From the cell containing the given text, extract its center point as [x, y] coordinate. 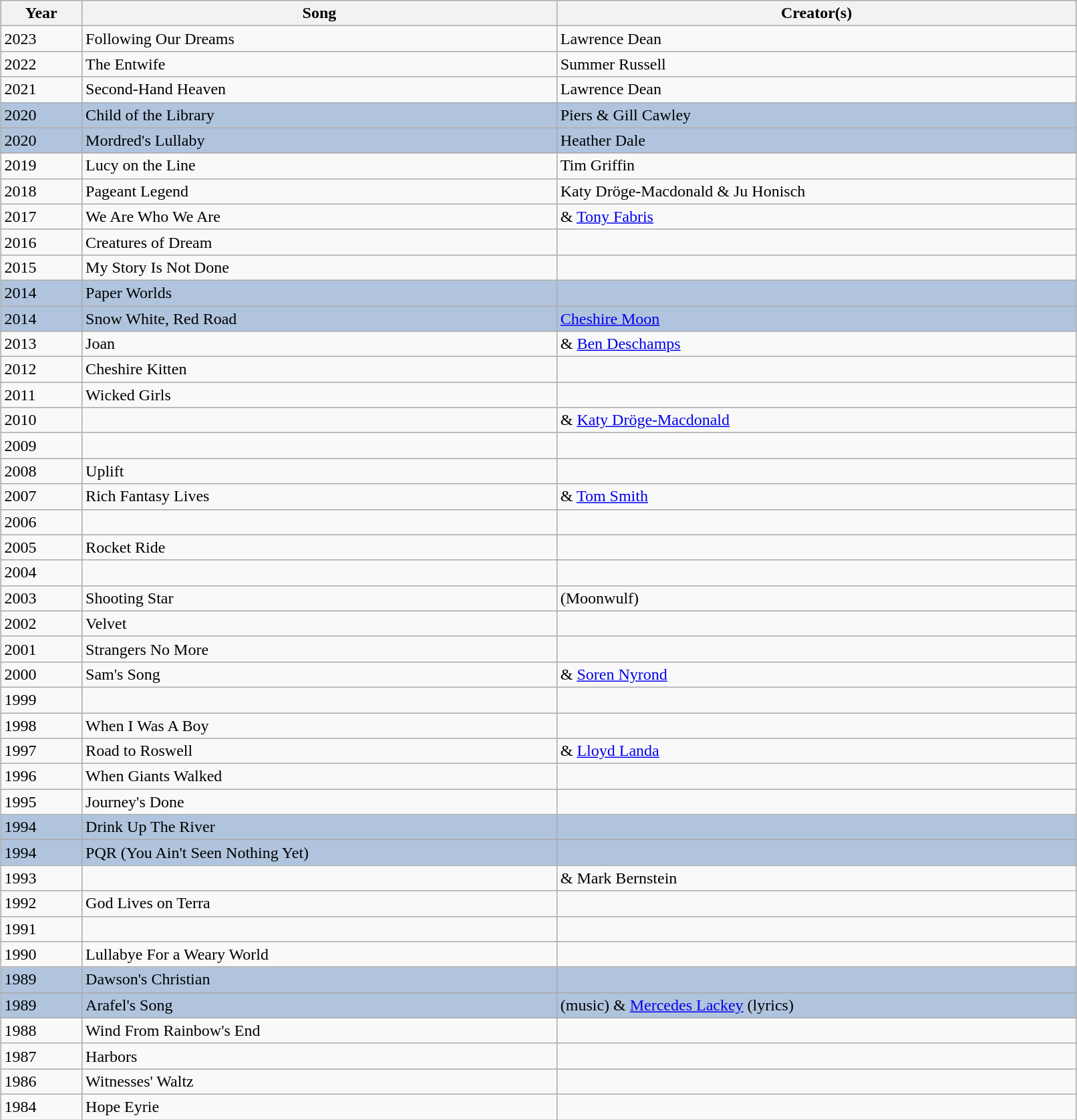
2022 [41, 64]
2006 [41, 522]
2013 [41, 344]
2019 [41, 166]
2018 [41, 191]
& Tom Smith [816, 497]
Creator(s) [816, 13]
& Soren Nyrond [816, 674]
1993 [41, 878]
1987 [41, 1056]
Harbors [319, 1056]
& Katy Dröge-Macdonald [816, 420]
PQR (You Ain't Seen Nothing Yet) [319, 853]
2003 [41, 598]
& Tony Fabris [816, 217]
When Giants Walked [319, 777]
2002 [41, 623]
Road to Roswell [319, 751]
Lullabye For a Weary World [319, 954]
Katy Dröge-Macdonald & Ju Honisch [816, 191]
Journey's Done [319, 802]
Song [319, 13]
Arafel's Song [319, 1005]
1996 [41, 777]
Summer Russell [816, 64]
Uplift [319, 471]
Hope Eyrie [319, 1107]
2005 [41, 547]
Joan [319, 344]
God Lives on Terra [319, 903]
Wicked Girls [319, 395]
Dawson's Christian [319, 980]
1998 [41, 725]
& Mark Bernstein [816, 878]
Mordred's Lullaby [319, 140]
Following Our Dreams [319, 39]
1984 [41, 1107]
2000 [41, 674]
Drink Up The River [319, 827]
Sam's Song [319, 674]
2007 [41, 497]
Year [41, 13]
1991 [41, 929]
1995 [41, 802]
2015 [41, 267]
Lucy on the Line [319, 166]
2012 [41, 370]
Witnesses' Waltz [319, 1081]
1997 [41, 751]
2008 [41, 471]
(Moonwulf) [816, 598]
Heather Dale [816, 140]
Second-Hand Heaven [319, 90]
2001 [41, 649]
1986 [41, 1081]
2011 [41, 395]
1988 [41, 1030]
The Entwife [319, 64]
My Story Is Not Done [319, 267]
We Are Who We Are [319, 217]
Pageant Legend [319, 191]
Rocket Ride [319, 547]
Tim Griffin [816, 166]
1990 [41, 954]
1992 [41, 903]
1999 [41, 700]
2023 [41, 39]
Wind From Rainbow's End [319, 1030]
2010 [41, 420]
2004 [41, 573]
2017 [41, 217]
Velvet [319, 623]
Rich Fantasy Lives [319, 497]
2021 [41, 90]
Cheshire Moon [816, 319]
Piers & Gill Cawley [816, 115]
When I Was A Boy [319, 725]
(music) & Mercedes Lackey (lyrics) [816, 1005]
Shooting Star [319, 598]
2009 [41, 446]
Strangers No More [319, 649]
Child of the Library [319, 115]
2016 [41, 242]
& Lloyd Landa [816, 751]
Paper Worlds [319, 293]
Snow White, Red Road [319, 319]
Creatures of Dream [319, 242]
& Ben Deschamps [816, 344]
Cheshire Kitten [319, 370]
